Detect which cell encompasses the target text, then output its [x, y] center coordinate. 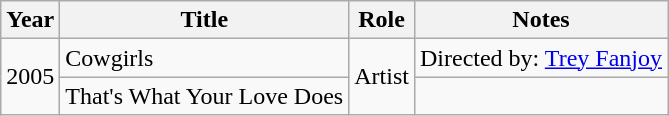
Year [30, 20]
That's What Your Love Does [204, 96]
Artist [382, 77]
Title [204, 20]
2005 [30, 77]
Notes [540, 20]
Cowgirls [204, 58]
Role [382, 20]
Directed by: Trey Fanjoy [540, 58]
